Identify which cell holds the provided text, then report its [X, Y] central coordinate. 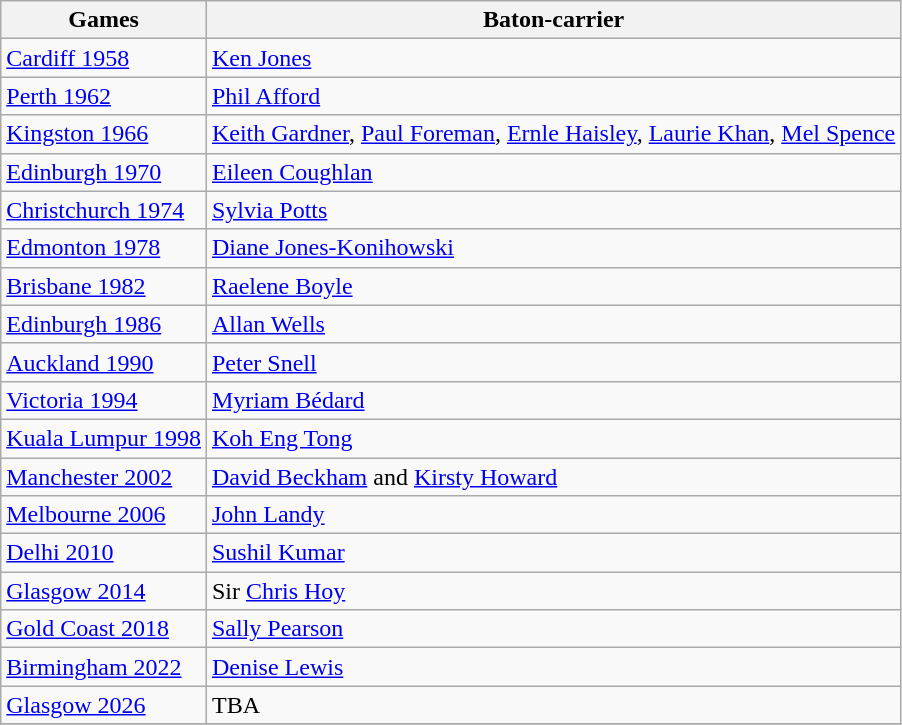
Koh Eng Tong [553, 438]
Glasgow 2014 [104, 591]
Diane Jones-Konihowski [553, 248]
Birmingham 2022 [104, 667]
Edmonton 1978 [104, 248]
Raelene Boyle [553, 286]
John Landy [553, 515]
Eileen Coughlan [553, 172]
Sylvia Potts [553, 210]
Sir Chris Hoy [553, 591]
Keith Gardner, Paul Foreman, Ernle Haisley, Laurie Khan, Mel Spence [553, 134]
Victoria 1994 [104, 400]
Kuala Lumpur 1998 [104, 438]
Manchester 2002 [104, 477]
Ken Jones [553, 58]
TBA [553, 705]
Edinburgh 1970 [104, 172]
Sushil Kumar [553, 553]
Peter Snell [553, 362]
Allan Wells [553, 324]
Cardiff 1958 [104, 58]
Phil Afford [553, 96]
Edinburgh 1986 [104, 324]
Christchurch 1974 [104, 210]
Perth 1962 [104, 96]
Brisbane 1982 [104, 286]
Myriam Bédard [553, 400]
Auckland 1990 [104, 362]
David Beckham and Kirsty Howard [553, 477]
Denise Lewis [553, 667]
Sally Pearson [553, 629]
Kingston 1966 [104, 134]
Games [104, 20]
Baton-carrier [553, 20]
Melbourne 2006 [104, 515]
Glasgow 2026 [104, 705]
Gold Coast 2018 [104, 629]
Delhi 2010 [104, 553]
